Scan for the cell matching the given text and deliver its (x, y) coordinate at center. 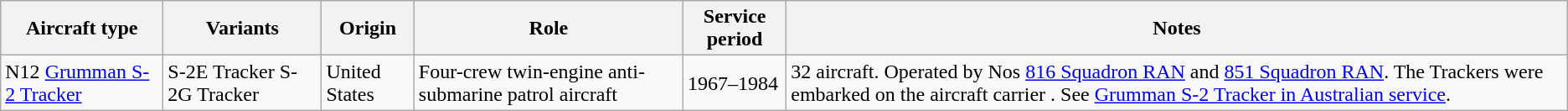
Aircraft type (82, 29)
Role (548, 29)
United States (368, 82)
Notes (1178, 29)
N12 Grumman S-2 Tracker (82, 82)
Four-crew twin-engine anti-submarine patrol aircraft (548, 82)
1967–1984 (735, 82)
Service period (735, 29)
Variants (243, 29)
Origin (368, 29)
S-2E Tracker S-2G Tracker (243, 82)
